Extract the [x, y] coordinate from the center of the cell holding the provided text.  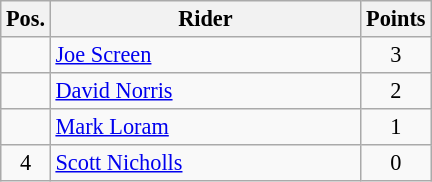
3 [396, 55]
Points [396, 19]
1 [396, 126]
Rider [205, 19]
4 [26, 162]
Scott Nicholls [205, 162]
Mark Loram [205, 126]
Joe Screen [205, 55]
2 [396, 90]
Pos. [26, 19]
David Norris [205, 90]
0 [396, 162]
